Pinpoint the cell where the given text exists, returning its [x, y] midpoint coordinate. 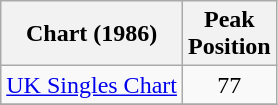
UK Singles Chart [92, 85]
77 [229, 85]
Chart (1986) [92, 34]
PeakPosition [229, 34]
